Return the [x, y] coordinate for the center point of the cell that contains the specified text.  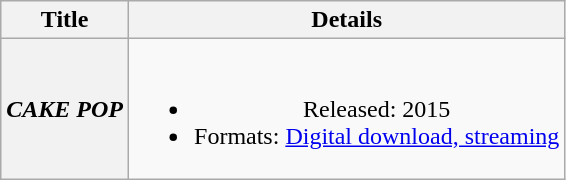
CAKE POP [65, 109]
Released: 2015Formats: Digital download, streaming [347, 109]
Details [347, 20]
Title [65, 20]
